Detect which cell encompasses the target text, then output its [X, Y] center coordinate. 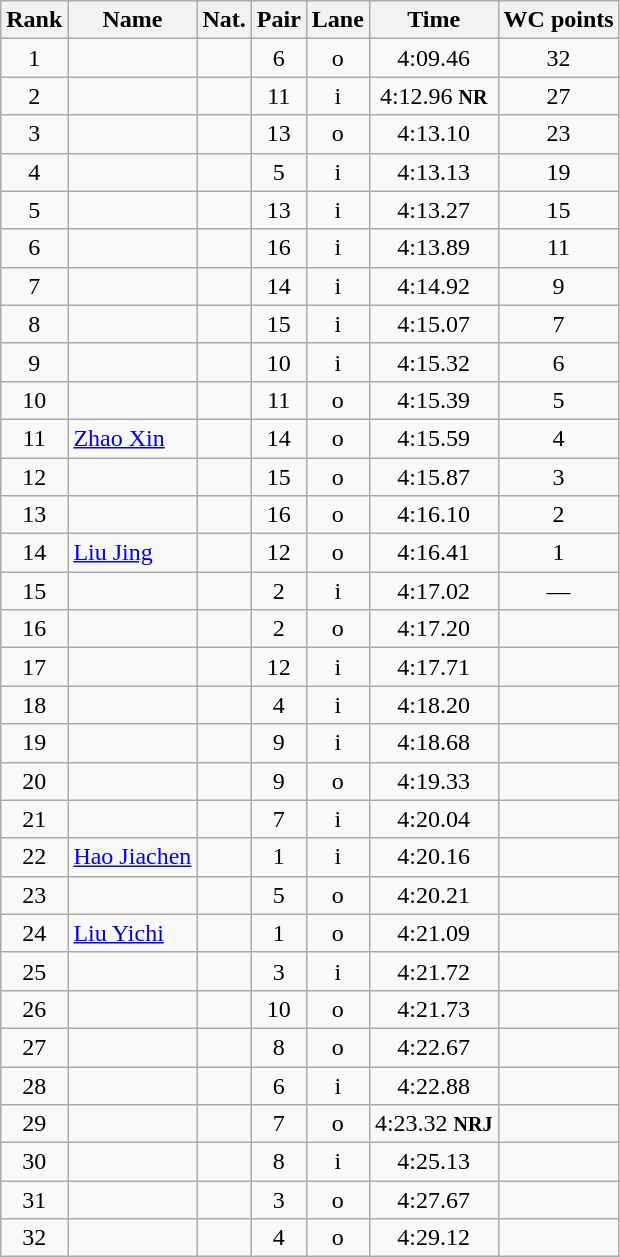
4:15.07 [434, 324]
4:17.20 [434, 629]
4:14.92 [434, 286]
26 [34, 1009]
4:13.27 [434, 210]
Name [132, 20]
4:25.13 [434, 1162]
4:15.39 [434, 400]
Time [434, 20]
4:18.20 [434, 705]
4:29.12 [434, 1238]
4:17.02 [434, 591]
28 [34, 1085]
4:17.71 [434, 667]
4:09.46 [434, 58]
4:20.16 [434, 857]
4:15.32 [434, 362]
4:15.59 [434, 438]
4:22.67 [434, 1047]
— [558, 591]
WC points [558, 20]
4:21.72 [434, 971]
22 [34, 857]
Liu Jing [132, 553]
Nat. [224, 20]
4:16.41 [434, 553]
4:20.04 [434, 819]
Zhao Xin [132, 438]
4:16.10 [434, 515]
4:12.96 NR [434, 96]
4:13.89 [434, 248]
30 [34, 1162]
4:27.67 [434, 1200]
Hao Jiachen [132, 857]
Lane [338, 20]
4:15.87 [434, 477]
17 [34, 667]
18 [34, 705]
29 [34, 1124]
20 [34, 781]
Rank [34, 20]
4:22.88 [434, 1085]
4:19.33 [434, 781]
25 [34, 971]
4:23.32 NRJ [434, 1124]
4:20.21 [434, 895]
4:13.13 [434, 172]
Pair [278, 20]
21 [34, 819]
24 [34, 933]
31 [34, 1200]
4:18.68 [434, 743]
4:21.73 [434, 1009]
4:13.10 [434, 134]
4:21.09 [434, 933]
Liu Yichi [132, 933]
